From the cell containing the given text, extract its center point as (x, y) coordinate. 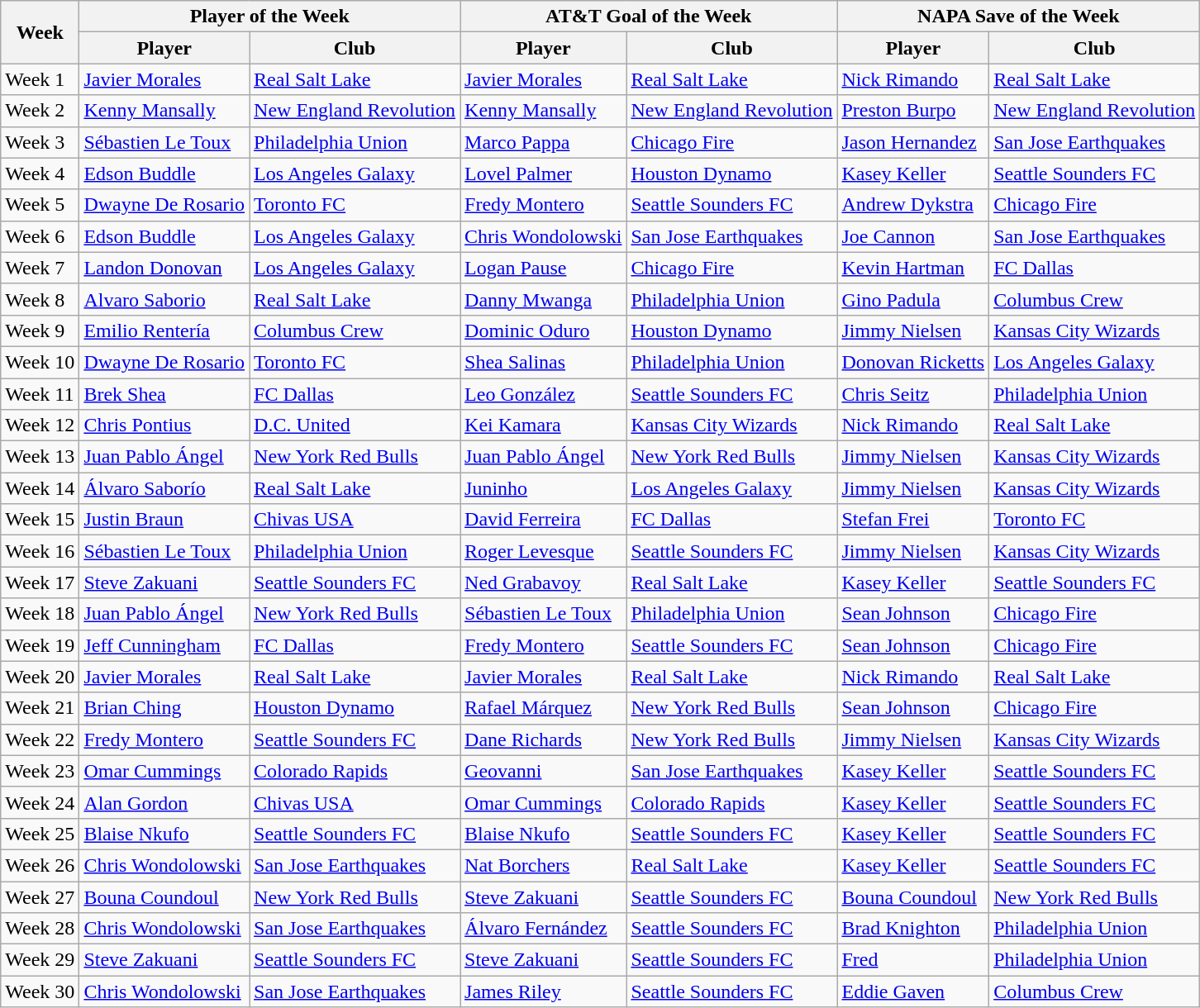
Marco Pappa (544, 142)
D.C. United (355, 426)
Week 1 (40, 79)
Week 17 (40, 582)
Week 22 (40, 739)
Shea Salinas (544, 362)
Joe Cannon (913, 236)
Week 21 (40, 708)
Week 28 (40, 929)
Week 2 (40, 111)
Danny Mwanga (544, 299)
Álvaro Saborío (164, 488)
Jason Hernandez (913, 142)
Week 7 (40, 268)
Nat Borchers (544, 865)
Week 19 (40, 645)
Andrew Dykstra (913, 205)
Jeff Cunningham (164, 645)
Dominic Oduro (544, 330)
Brad Knighton (913, 929)
Alvaro Saborio (164, 299)
Gino Padula (913, 299)
Week 6 (40, 236)
AT&T Goal of the Week (649, 17)
Player of the Week (269, 17)
Kei Kamara (544, 426)
Week 3 (40, 142)
Lovel Palmer (544, 174)
Week 20 (40, 677)
David Ferreira (544, 520)
Week (40, 32)
Week 25 (40, 834)
Donovan Ricketts (913, 362)
Dane Richards (544, 739)
Week 18 (40, 614)
Week 9 (40, 330)
Week 4 (40, 174)
Kevin Hartman (913, 268)
Logan Pause (544, 268)
Week 10 (40, 362)
Brek Shea (164, 394)
Alan Gordon (164, 802)
Week 5 (40, 205)
Week 12 (40, 426)
Stefan Frei (913, 520)
Week 8 (40, 299)
Week 14 (40, 488)
Leo González (544, 394)
Geovanni (544, 771)
Preston Burpo (913, 111)
NAPA Save of the Week (1018, 17)
Emilio Rentería (164, 330)
Fred (913, 960)
James Riley (544, 991)
Week 23 (40, 771)
Week 15 (40, 520)
Chris Seitz (913, 394)
Ned Grabavoy (544, 582)
Week 29 (40, 960)
Eddie Gaven (913, 991)
Álvaro Fernández (544, 929)
Week 16 (40, 551)
Juninho (544, 488)
Week 30 (40, 991)
Brian Ching (164, 708)
Justin Braun (164, 520)
Week 24 (40, 802)
Week 11 (40, 394)
Roger Levesque (544, 551)
Landon Donovan (164, 268)
Week 27 (40, 896)
Rafael Márquez (544, 708)
Week 13 (40, 457)
Week 26 (40, 865)
Chris Pontius (164, 426)
